Extract the [X, Y] coordinate from the center of the cell holding the provided text.  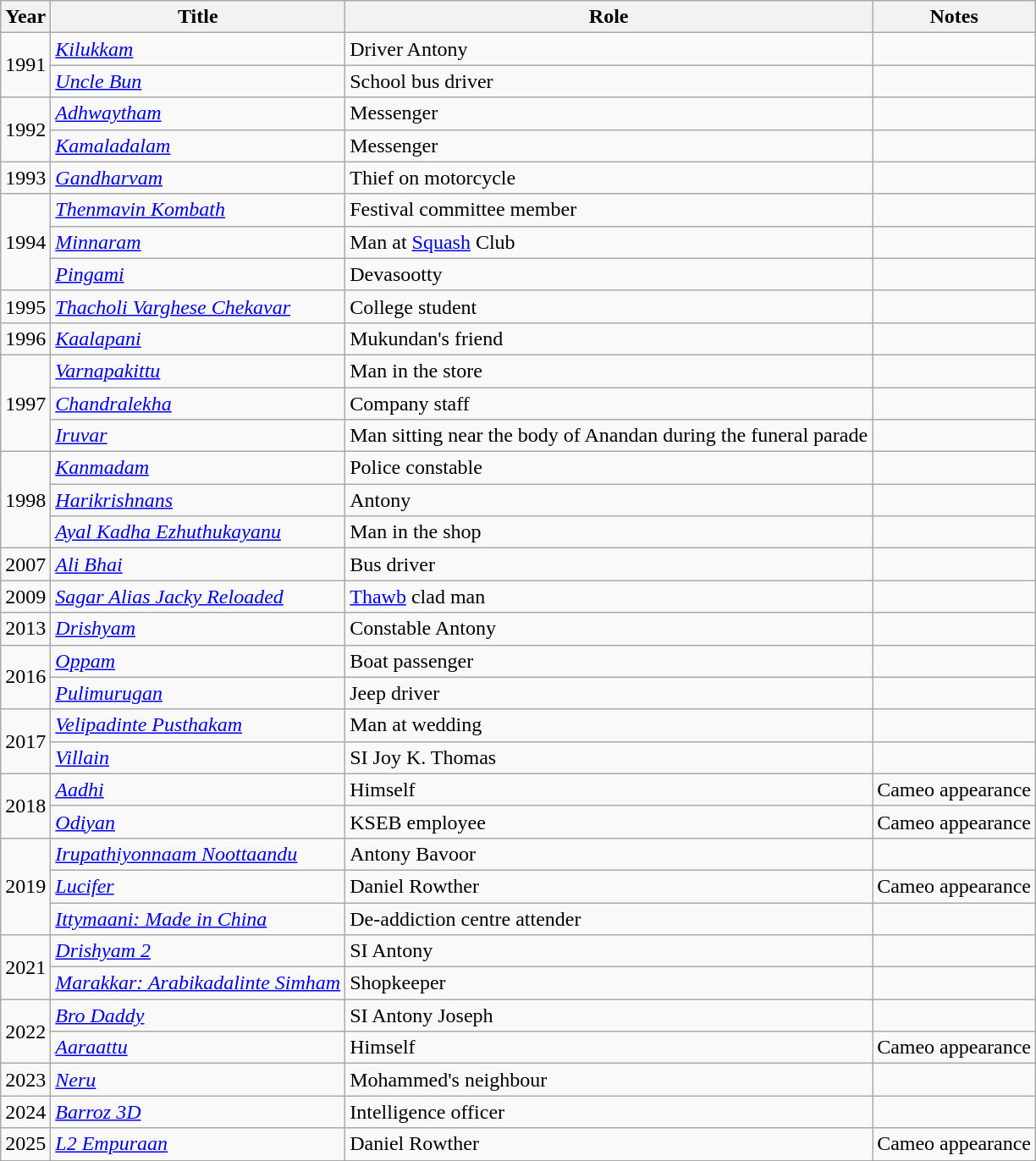
Thawb clad man [609, 597]
1994 [25, 242]
Ittymaani: Made in China [198, 918]
2009 [25, 597]
1998 [25, 500]
Harikrishnans [198, 500]
Boat passenger [609, 661]
2021 [25, 967]
Iruvar [198, 436]
Year [25, 17]
Kaalapani [198, 338]
2022 [25, 1032]
Ali Bhai [198, 564]
Gandharvam [198, 178]
Minnaram [198, 242]
2025 [25, 1144]
Neru [198, 1080]
Ayal Kadha Ezhuthukayanu [198, 532]
Jeep driver [609, 693]
L2 Empuraan [198, 1144]
2007 [25, 564]
2024 [25, 1112]
Chandralekha [198, 404]
1993 [25, 178]
Shopkeeper [609, 983]
2017 [25, 741]
Intelligence officer [609, 1112]
Sagar Alias Jacky Reloaded [198, 597]
Aaraattu [198, 1048]
Uncle Bun [198, 81]
Pingami [198, 274]
Man sitting near the body of Anandan during the funeral parade [609, 436]
SI Joy K. Thomas [609, 757]
1992 [25, 129]
Lucifer [198, 886]
Festival committee member [609, 210]
Pulimurugan [198, 693]
Man at wedding [609, 725]
2023 [25, 1080]
Devasootty [609, 274]
Mohammed's neighbour [609, 1080]
SI Antony [609, 951]
Bro Daddy [198, 1015]
Kanmadam [198, 468]
Velipadinte Pusthakam [198, 725]
Thenmavin Kombath [198, 210]
Thief on motorcycle [609, 178]
School bus driver [609, 81]
Mukundan's friend [609, 338]
Marakkar: Arabikadalinte Simham [198, 983]
2018 [25, 806]
Driver Antony [609, 49]
Man in the shop [609, 532]
1995 [25, 306]
Drishyam 2 [198, 951]
Title [198, 17]
Drishyam [198, 629]
Kilukkam [198, 49]
De-addiction centre attender [609, 918]
1996 [25, 338]
Police constable [609, 468]
Bus driver [609, 564]
Company staff [609, 404]
Irupathiyonnaam Noottaandu [198, 854]
Barroz 3D [198, 1112]
KSEB employee [609, 822]
SI Antony Joseph [609, 1015]
Notes [955, 17]
Odiyan [198, 822]
Aadhi [198, 790]
2013 [25, 629]
Villain [198, 757]
Antony [609, 500]
2016 [25, 677]
Constable Antony [609, 629]
1991 [25, 65]
Role [609, 17]
Thacholi Varghese Chekavar [198, 306]
2019 [25, 886]
Oppam [198, 661]
College student [609, 306]
Varnapakittu [198, 371]
1997 [25, 403]
Antony Bavoor [609, 854]
Man in the store [609, 371]
Kamaladalam [198, 146]
Man at Squash Club [609, 242]
Adhwaytham [198, 113]
